Pinpoint the cell where the given text exists, returning its [X, Y] midpoint coordinate. 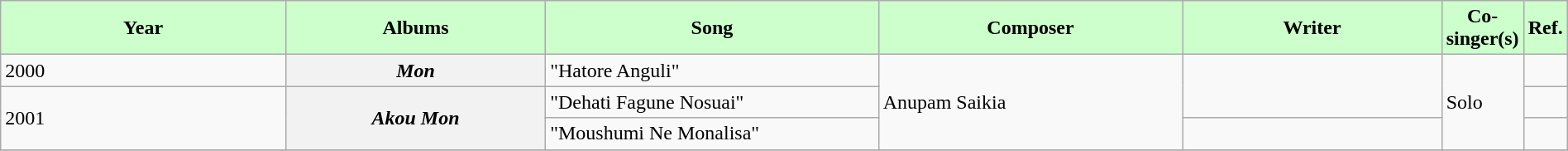
Song [712, 28]
2000 [144, 71]
Ref. [1545, 28]
Co-singer(s) [1482, 28]
Composer [1030, 28]
"Hatore Anguli" [712, 71]
2001 [144, 118]
Akou Mon [415, 118]
Writer [1312, 28]
"Moushumi Ne Monalisa" [712, 134]
Year [144, 28]
Albums [415, 28]
Anupam Saikia [1030, 102]
"Dehati Fagune Nosuai" [712, 102]
Solo [1482, 102]
Mon [415, 71]
